Locate the cell with the specified text and output its (X, Y) center coordinate. 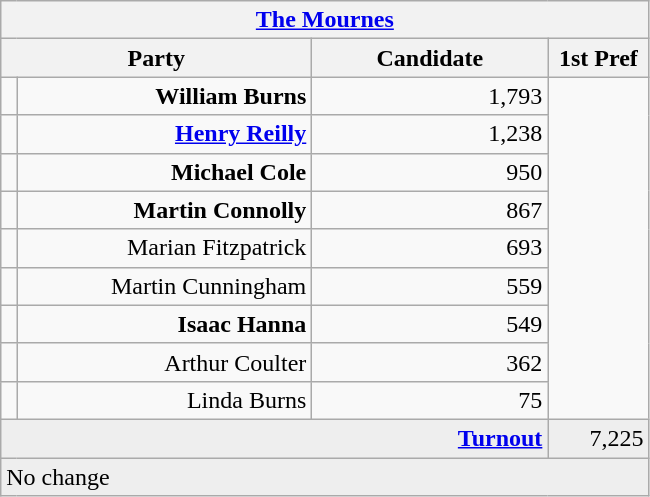
Party (156, 58)
Linda Burns (164, 400)
1,238 (430, 134)
Turnout (274, 438)
1st Pref (598, 58)
Martin Cunningham (164, 286)
1,793 (430, 96)
362 (430, 362)
Michael Cole (164, 172)
7,225 (598, 438)
559 (430, 286)
950 (430, 172)
Candidate (430, 58)
549 (430, 324)
Henry Reilly (164, 134)
The Mournes (325, 20)
867 (430, 210)
Marian Fitzpatrick (164, 248)
Isaac Hanna (164, 324)
William Burns (164, 96)
No change (325, 477)
Martin Connolly (164, 210)
693 (430, 248)
Arthur Coulter (164, 362)
75 (430, 400)
